Search for the cell housing the specified text and yield its [x, y] center coordinate. 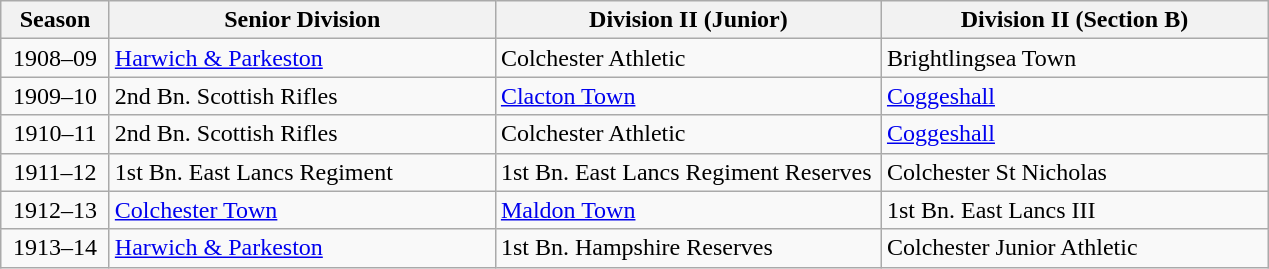
1912–13 [56, 210]
Maldon Town [688, 210]
1911–12 [56, 172]
Division II (Section B) [1074, 20]
Brightlingsea Town [1074, 58]
Division II (Junior) [688, 20]
1st Bn. East Lancs Regiment [302, 172]
Colchester Junior Athletic [1074, 248]
Season [56, 20]
1910–11 [56, 134]
1908–09 [56, 58]
1st Bn. East Lancs III [1074, 210]
Colchester Town [302, 210]
1st Bn. Hampshire Reserves [688, 248]
1st Bn. East Lancs Regiment Reserves [688, 172]
Clacton Town [688, 96]
Senior Division [302, 20]
1913–14 [56, 248]
1909–10 [56, 96]
Colchester St Nicholas [1074, 172]
